For the text-containing cell, return its midpoint in (x, y) coordinate format. 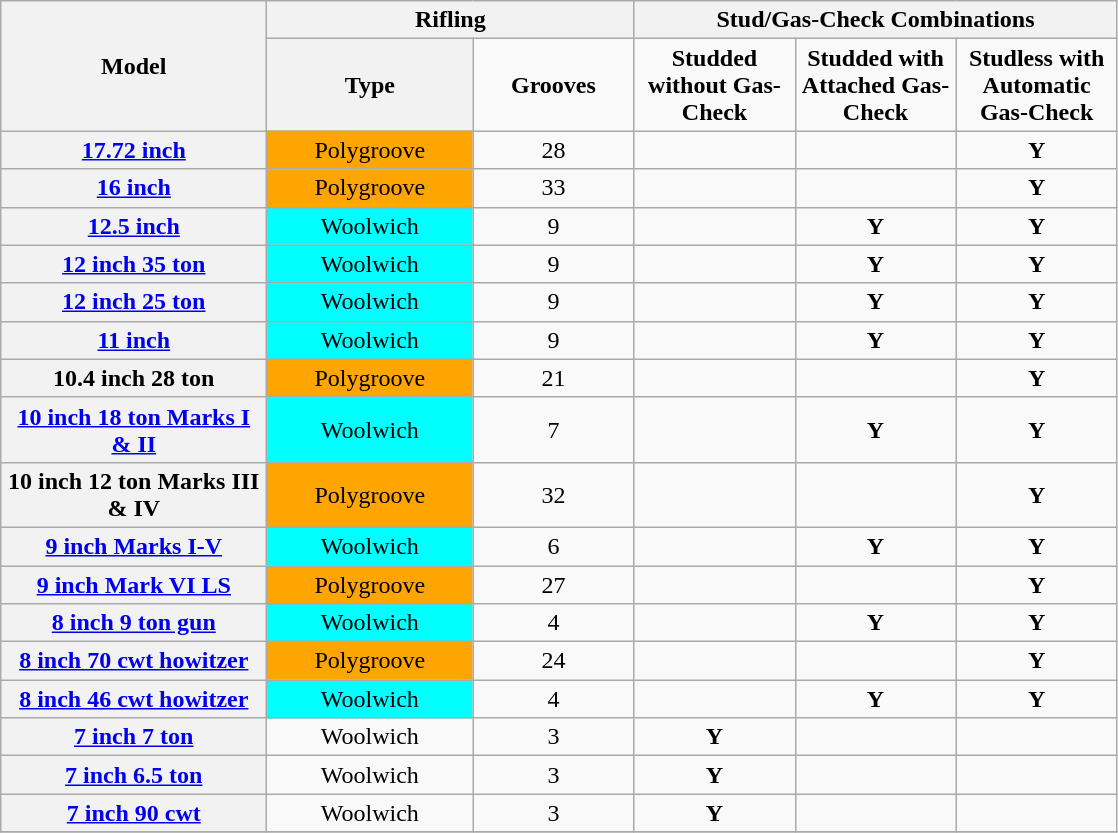
9 inch Mark VI LS (134, 585)
Rifling (450, 20)
7 inch 7 ton (134, 737)
8 inch 9 ton gun (134, 623)
10 inch 18 ton Marks I & II (134, 430)
10.4 inch 28 ton (134, 378)
7 (554, 430)
11 inch (134, 340)
Type (370, 85)
21 (554, 378)
12 inch 25 ton (134, 302)
27 (554, 585)
7 inch 6.5 ton (134, 775)
17.72 inch (134, 150)
9 inch Marks I-V (134, 546)
Studless with Automatic Gas-Check (1036, 85)
12.5 inch (134, 226)
Studded with Attached Gas-Check (876, 85)
32 (554, 494)
Stud/Gas-Check Combinations (876, 20)
Grooves (554, 85)
33 (554, 188)
12 inch 35 ton (134, 264)
8 inch 70 cwt howitzer (134, 661)
6 (554, 546)
28 (554, 150)
Model (134, 66)
Studded without Gas-Check (714, 85)
10 inch 12 ton Marks III & IV (134, 494)
7 inch 90 cwt (134, 813)
8 inch 46 cwt howitzer (134, 699)
16 inch (134, 188)
24 (554, 661)
